Return (x, y) of the center of cell containing provided text 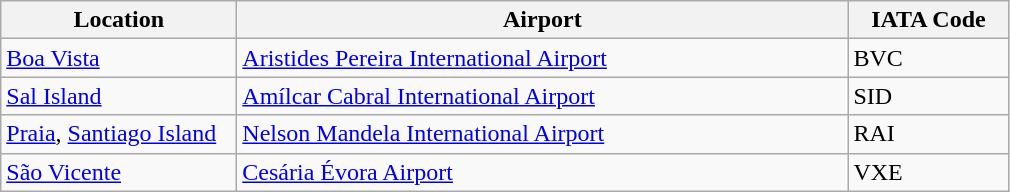
SID (928, 96)
Location (119, 20)
Sal Island (119, 96)
Aristides Pereira International Airport (542, 58)
BVC (928, 58)
Amílcar Cabral International Airport (542, 96)
Cesária Évora Airport (542, 172)
IATA Code (928, 20)
VXE (928, 172)
São Vicente (119, 172)
Boa Vista (119, 58)
Praia, Santiago Island (119, 134)
RAI (928, 134)
Airport (542, 20)
Nelson Mandela International Airport (542, 134)
